Search for the cell housing the specified text and yield its [X, Y] center coordinate. 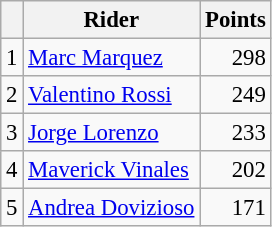
Maverick Vinales [112, 170]
Jorge Lorenzo [112, 133]
202 [236, 170]
3 [12, 133]
Valentino Rossi [112, 95]
249 [236, 95]
Marc Marquez [112, 58]
Andrea Dovizioso [112, 208]
171 [236, 208]
298 [236, 58]
4 [12, 170]
Rider [112, 20]
Points [236, 20]
233 [236, 133]
5 [12, 208]
1 [12, 58]
2 [12, 95]
